Scan for the cell matching the given text and deliver its (x, y) coordinate at center. 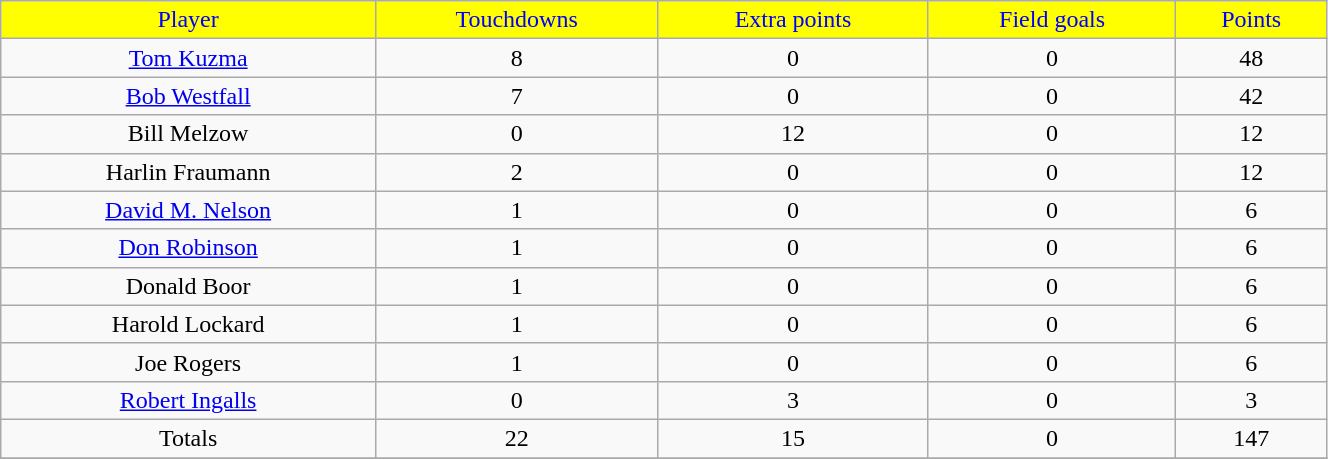
David M. Nelson (188, 210)
Bob Westfall (188, 96)
Extra points (793, 20)
Robert Ingalls (188, 400)
Touchdowns (516, 20)
2 (516, 172)
Totals (188, 438)
Donald Boor (188, 286)
Points (1251, 20)
7 (516, 96)
15 (793, 438)
Field goals (1052, 20)
Joe Rogers (188, 362)
22 (516, 438)
Harold Lockard (188, 324)
48 (1251, 58)
Tom Kuzma (188, 58)
Bill Melzow (188, 134)
Player (188, 20)
8 (516, 58)
42 (1251, 96)
Harlin Fraumann (188, 172)
147 (1251, 438)
Don Robinson (188, 248)
